Find where the given text appears and provide that cell's center as (X, Y) coordinate. 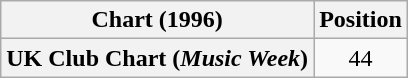
Chart (1996) (158, 20)
Position (361, 20)
UK Club Chart (Music Week) (158, 58)
44 (361, 58)
